Find where the given text appears and provide that cell's center as [x, y] coordinate. 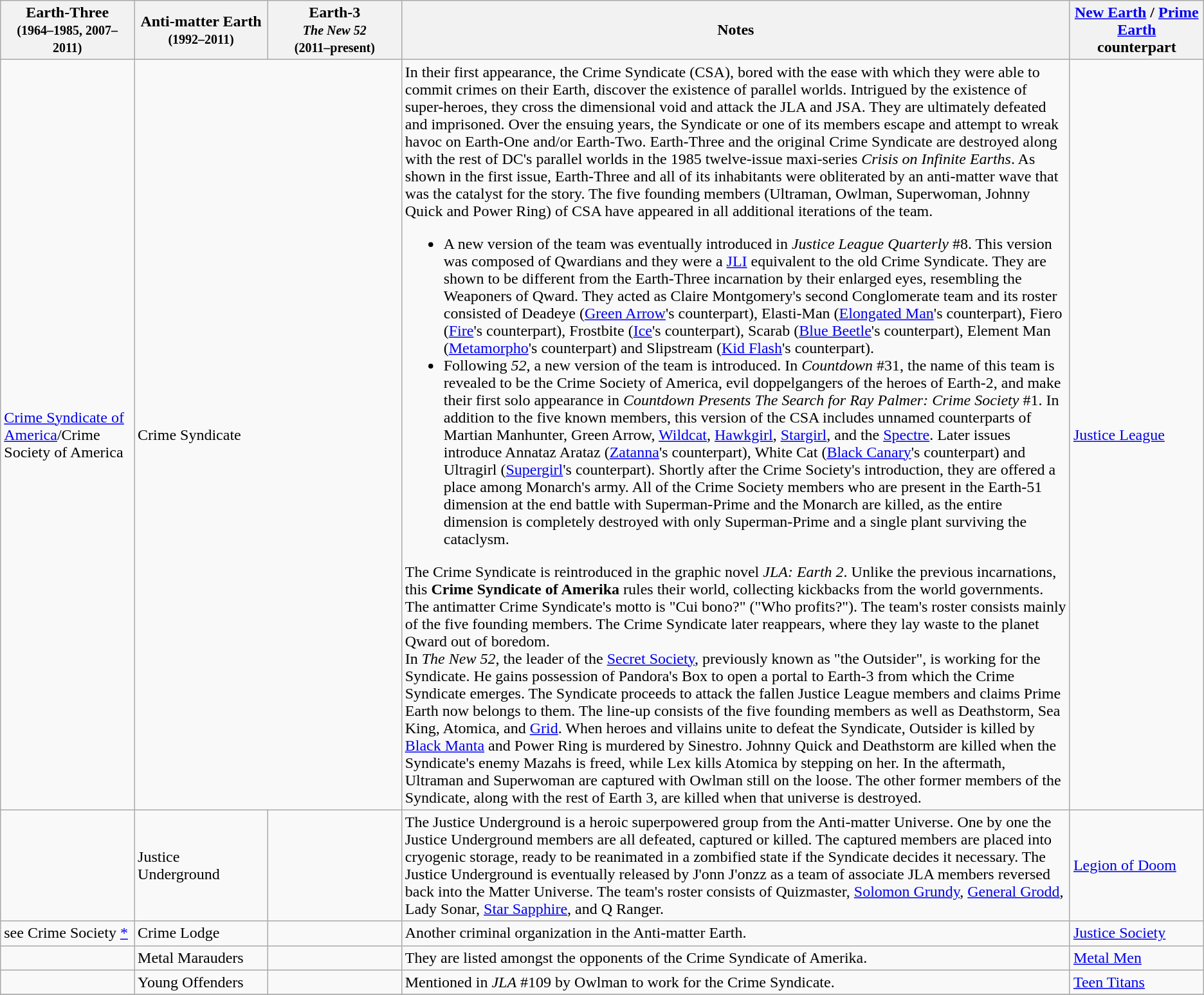
Justice Society [1136, 933]
Another criminal organization in the Anti-matter Earth. [736, 933]
Crime Syndicate [268, 435]
Crime Lodge [201, 933]
Earth-3The New 52(2011–present) [334, 30]
Justice Underground [201, 866]
Legion of Doom [1136, 866]
Teen Titans [1136, 982]
Young Offenders [201, 982]
Notes [736, 30]
Mentioned in JLA #109 by Owlman to work for the Crime Syndicate. [736, 982]
Metal Marauders [201, 958]
see Crime Society * [68, 933]
Justice League [1136, 435]
Metal Men [1136, 958]
Earth-Three(1964–1985, 2007–2011) [68, 30]
They are listed amongst the opponents of the Crime Syndicate of Amerika. [736, 958]
Anti-matter Earth(1992–2011) [201, 30]
New Earth / Prime Earthcounterpart [1136, 30]
Crime Syndicate of America/Crime Society of America [68, 435]
